Pinpoint the cell where the given text exists, returning its [x, y] midpoint coordinate. 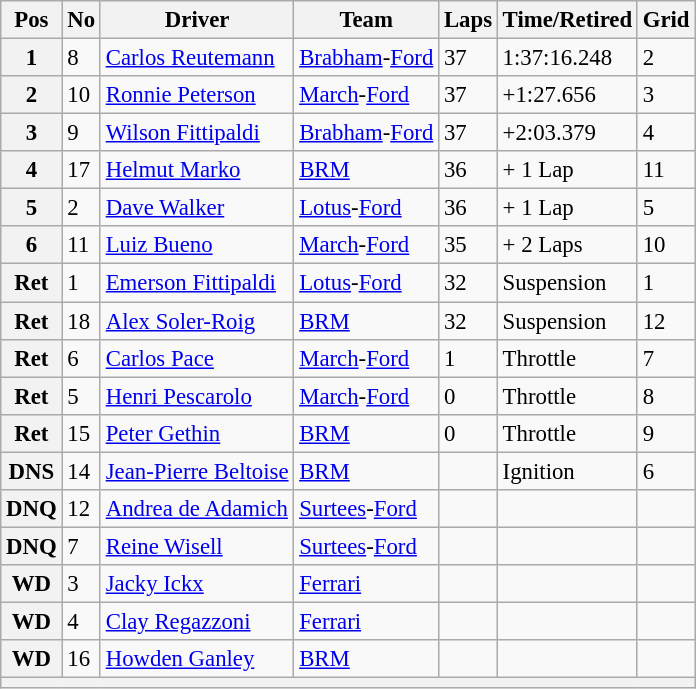
Clay Regazzoni [196, 621]
Ignition [567, 471]
No [81, 20]
Jean-Pierre Beltoise [196, 471]
Dave Walker [196, 208]
1:37:16.248 [567, 58]
Howden Ganley [196, 659]
Pos [32, 20]
Henri Pescarolo [196, 396]
Helmut Marko [196, 170]
35 [468, 245]
+1:27.656 [567, 95]
Carlos Pace [196, 358]
+2:03.379 [567, 133]
Alex Soler-Roig [196, 321]
+ 2 Laps [567, 245]
Carlos Reutemann [196, 58]
Wilson Fittipaldi [196, 133]
14 [81, 471]
Peter Gethin [196, 433]
15 [81, 433]
DNS [32, 471]
Andrea de Adamich [196, 509]
Jacky Ickx [196, 584]
Luiz Bueno [196, 245]
Time/Retired [567, 20]
16 [81, 659]
Grid [666, 20]
Team [366, 20]
Emerson Fittipaldi [196, 283]
18 [81, 321]
Laps [468, 20]
Ronnie Peterson [196, 95]
17 [81, 170]
Reine Wisell [196, 546]
Driver [196, 20]
